Capture the cell that displays the provided text and extract its [x, y] central coordinate. 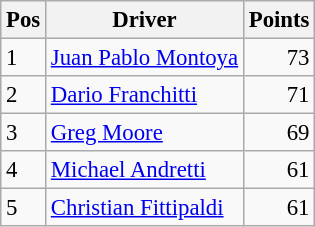
Christian Fittipaldi [145, 208]
2 [24, 95]
71 [278, 95]
Michael Andretti [145, 170]
73 [278, 58]
1 [24, 58]
Greg Moore [145, 133]
Pos [24, 20]
5 [24, 208]
Points [278, 20]
3 [24, 133]
Driver [145, 20]
Juan Pablo Montoya [145, 58]
Dario Franchitti [145, 95]
4 [24, 170]
69 [278, 133]
